Find where the given text appears and provide that cell's center as [X, Y] coordinate. 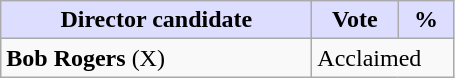
Acclaimed [383, 58]
Bob Rogers (X) [156, 58]
Vote [355, 20]
Director candidate [156, 20]
% [426, 20]
